Scan for the cell matching the given text and deliver its (X, Y) coordinate at center. 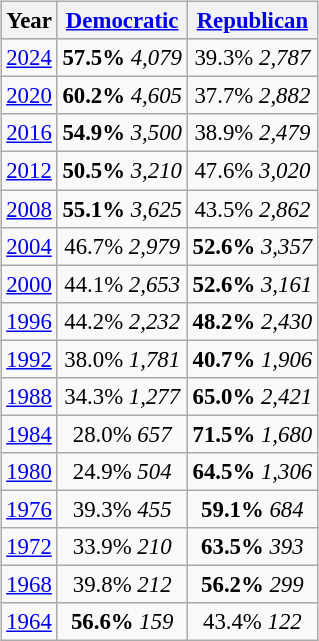
43.5% 2,862 (252, 209)
1964 (29, 622)
28.0% 657 (122, 434)
2020 (29, 96)
34.3% 1,277 (122, 396)
2016 (29, 133)
63.5% 393 (252, 547)
1996 (29, 321)
64.5% 1,306 (252, 472)
52.6% 3,161 (252, 284)
24.9% 504 (122, 472)
40.7% 1,906 (252, 359)
1976 (29, 509)
2024 (29, 58)
57.5% 4,079 (122, 58)
59.1% 684 (252, 509)
Republican (252, 21)
2004 (29, 246)
60.2% 4,605 (122, 96)
1968 (29, 584)
39.8% 212 (122, 584)
1972 (29, 547)
Democratic (122, 21)
43.4% 122 (252, 622)
39.3% 2,787 (252, 58)
37.7% 2,882 (252, 96)
2012 (29, 171)
44.1% 2,653 (122, 284)
71.5% 1,680 (252, 434)
56.6% 159 (122, 622)
1984 (29, 434)
2008 (29, 209)
47.6% 3,020 (252, 171)
46.7% 2,979 (122, 246)
39.3% 455 (122, 509)
2000 (29, 284)
56.2% 299 (252, 584)
65.0% 2,421 (252, 396)
33.9% 210 (122, 547)
1988 (29, 396)
54.9% 3,500 (122, 133)
38.9% 2,479 (252, 133)
55.1% 3,625 (122, 209)
Year (29, 21)
1980 (29, 472)
48.2% 2,430 (252, 321)
44.2% 2,232 (122, 321)
50.5% 3,210 (122, 171)
52.6% 3,357 (252, 246)
38.0% 1,781 (122, 359)
1992 (29, 359)
